From the cell containing the given text, extract its center point as (X, Y) coordinate. 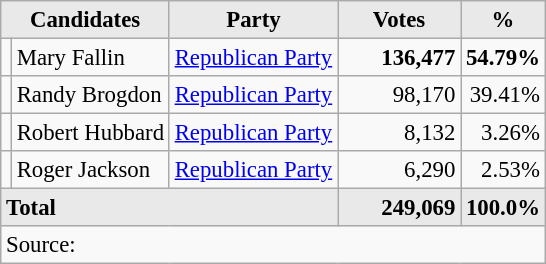
Robert Hubbard (90, 133)
Roger Jackson (90, 170)
Mary Fallin (90, 58)
100.0% (504, 208)
8,132 (400, 133)
249,069 (400, 208)
Candidates (86, 20)
54.79% (504, 58)
Party (253, 20)
Total (170, 208)
98,170 (400, 95)
3.26% (504, 133)
Randy Brogdon (90, 95)
6,290 (400, 170)
Votes (400, 20)
% (504, 20)
Source: (273, 245)
39.41% (504, 95)
2.53% (504, 170)
136,477 (400, 58)
